For the text-containing cell, return its midpoint in (x, y) coordinate format. 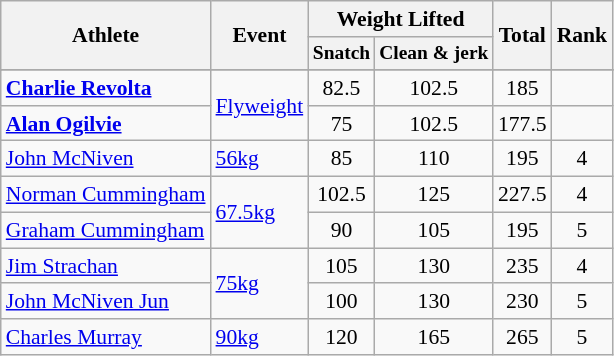
227.5 (522, 195)
Total (522, 36)
110 (434, 159)
56kg (260, 159)
Charles Murray (106, 337)
Charlie Revolta (106, 88)
265 (522, 337)
Clean & jerk (434, 54)
100 (341, 302)
Norman Cummingham (106, 195)
165 (434, 337)
75 (341, 124)
85 (341, 159)
Snatch (341, 54)
Jim Strachan (106, 266)
Graham Cummingham (106, 230)
90 (341, 230)
185 (522, 88)
75kg (260, 284)
Flyweight (260, 106)
82.5 (341, 88)
Weight Lifted (400, 19)
177.5 (522, 124)
230 (522, 302)
120 (341, 337)
235 (522, 266)
Rank (582, 36)
125 (434, 195)
67.5kg (260, 212)
Athlete (106, 36)
Event (260, 36)
John McNiven Jun (106, 302)
90kg (260, 337)
Alan Ogilvie (106, 124)
John McNiven (106, 159)
